From the cell containing the given text, extract its center point as [x, y] coordinate. 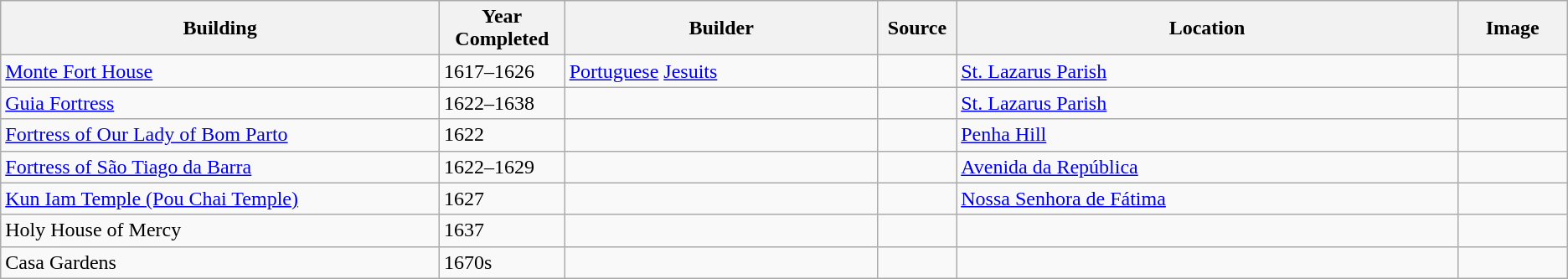
Guia Fortress [220, 103]
1627 [502, 199]
Image [1513, 28]
Builder [721, 28]
Nossa Senhora de Fátima [1208, 199]
1617–1626 [502, 71]
Fortress of São Tiago da Barra [220, 167]
Casa Gardens [220, 262]
Kun Iam Temple (Pou Chai Temple) [220, 199]
Penha Hill [1208, 135]
1637 [502, 230]
Year Completed [502, 28]
1622–1638 [502, 103]
Building [220, 28]
Portuguese Jesuits [721, 71]
Fortress of Our Lady of Bom Parto [220, 135]
Holy House of Mercy [220, 230]
1622 [502, 135]
Monte Fort House [220, 71]
Source [917, 28]
1622–1629 [502, 167]
Avenida da República [1208, 167]
Location [1208, 28]
1670s [502, 262]
